Determine the (x, y) coordinate at the center of the cell enclosing the given text.  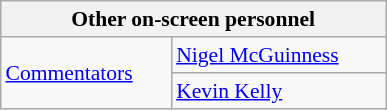
Kevin Kelly (278, 91)
Other on-screen personnel (194, 19)
Commentators (86, 72)
Nigel McGuinness (278, 55)
